From the cell containing the given text, extract its center point as [X, Y] coordinate. 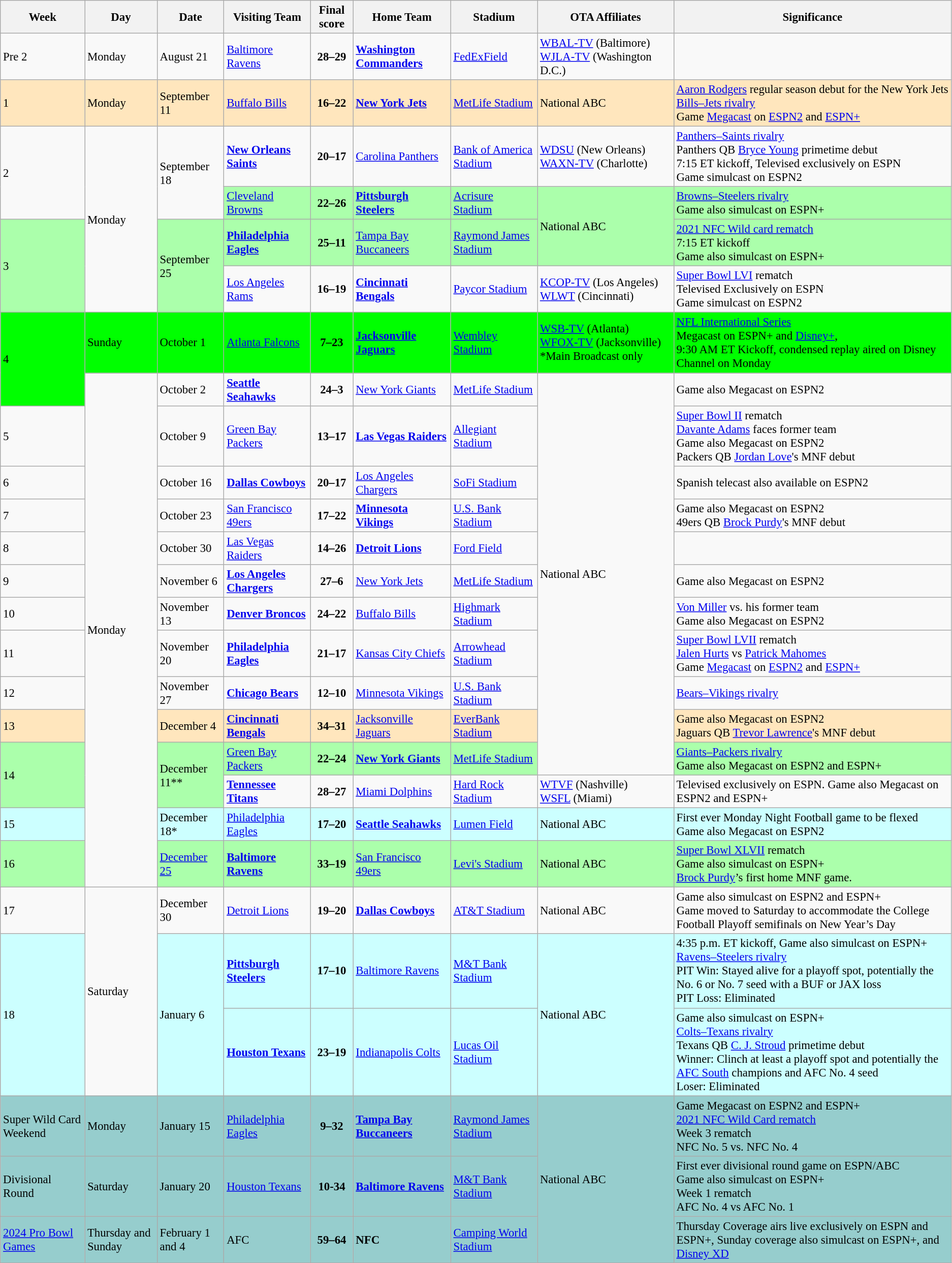
Washington Commanders [402, 57]
KCOP-TV (Los Angeles)WLWT (Cincinnati) [606, 290]
Levi's Stadium [494, 864]
August 21 [191, 57]
December 18* [191, 824]
2 [43, 173]
First ever Monday Night Football game to be flexedGame also Megacast on ESPN2 [812, 824]
10-34 [332, 1186]
WSB-TV (Atlanta)WFOX-TV (Jacksonville) *Main Broadcast only [606, 343]
13 [43, 726]
Bank of America Stadium [494, 157]
25–11 [332, 243]
Day [121, 17]
October 30 [191, 548]
November 27 [191, 693]
14–26 [332, 548]
WDSU (New Orleans)WAXN-TV (Charlotte) [606, 157]
January 15 [191, 1126]
September 25 [191, 266]
Stadium [494, 17]
Game also simulcast on ESPN2 and ESPN+Game moved to Saturday to accommodate the College Football Playoff semifinals on New Year’s Day [812, 911]
September 11 [191, 103]
January 20 [191, 1186]
December 30 [191, 911]
8 [43, 548]
AFC [267, 1240]
Giants–Packers rivalryGame also Megacast on ESPN2 and ESPN+ [812, 759]
Visiting Team [267, 17]
EverBank Stadium [494, 726]
34–31 [332, 726]
Super Bowl LVI rematchTelevised Exclusively on ESPNGame simulcast on ESPN2 [812, 290]
OTA Affiliates [606, 17]
Game also Megacast on ESPN249ers QB Brock Purdy's MNF debut [812, 515]
WTVF (Nashville)WSFL (Miami) [606, 792]
Lucas Oil Stadium [494, 1052]
Final score [332, 17]
13–17 [332, 436]
Ford Field [494, 548]
Allegiant Stadium [494, 436]
16–19 [332, 290]
24–22 [332, 614]
Divisional Round [43, 1186]
Aaron Rodgers regular season debut for the New York JetsBills–Jets rivalryGame Megacast on ESPN2 and ESPN+ [812, 103]
Thursday and Sunday [121, 1240]
Date [191, 17]
NFC [402, 1240]
Thursday Coverage airs live exclusively on ESPN and ESPN+, Sunday coverage also simulcast on ESPN+, and Disney XD [812, 1240]
11 [43, 654]
Camping World Stadium [494, 1240]
17–10 [332, 971]
17–20 [332, 824]
September 18 [191, 173]
AT&T Stadium [494, 911]
December 4 [191, 726]
October 2 [191, 389]
Denver Broncos [267, 614]
Super Bowl XLVII rematchGame also simulcast on ESPN+Brock Purdy’s first home MNF game. [812, 864]
Paycor Stadium [494, 290]
Week [43, 17]
SoFi Stadium [494, 483]
10 [43, 614]
28–29 [332, 57]
Miami Dolphins [402, 792]
Sunday [121, 343]
Game Megacast on ESPN2 and ESPN+2021 NFC Wild Card rematchWeek 3 rematchNFC No. 5 vs. NFC No. 4 [812, 1126]
9–32 [332, 1126]
October 9 [191, 436]
14 [43, 776]
Hard Rock Stadium [494, 792]
1 [43, 103]
Chicago Bears [267, 693]
9 [43, 581]
NFL International Series Megacast on ESPN+ and Disney+,9:30 AM ET Kickoff, condensed replay aired on Disney Channel on Monday [812, 343]
December 25 [191, 864]
November 13 [191, 614]
Super Wild Card Weekend [43, 1126]
12–10 [332, 693]
6 [43, 483]
Home Team [402, 17]
Von Miller vs. his former teamGame also Megacast on ESPN2 [812, 614]
Bears–Vikings rivalry [812, 693]
Arrowhead Stadium [494, 654]
5 [43, 436]
Los Angeles Rams [267, 290]
New Orleans Saints [267, 157]
27–6 [332, 581]
18 [43, 1015]
Kansas City Chiefs [402, 654]
Lumen Field [494, 824]
33–19 [332, 864]
17–22 [332, 515]
Significance [812, 17]
2021 NFC Wild card rematch7:15 ET kickoffGame also simulcast on ESPN+ [812, 243]
3 [43, 266]
15 [43, 824]
Super Bowl II rematchDavante Adams faces former teamGame also Megacast on ESPN2Packers QB Jordan Love's MNF debut [812, 436]
7–23 [332, 343]
Tennessee Titans [267, 792]
Cleveland Browns [267, 203]
7 [43, 515]
February 1 and 4 [191, 1240]
24–3 [332, 389]
January 6 [191, 1015]
FedExField [494, 57]
Televised exclusively on ESPN. Game also Megacast on ESPN2 and ESPN+ [812, 792]
First ever divisional round game on ESPN/ABCGame also simulcast on ESPN+Week 1 rematchAFC No. 4 vs AFC No. 1 [812, 1186]
October 23 [191, 515]
21–17 [332, 654]
Panthers–Saints rivalryPanthers QB Bryce Young primetime debut7:15 ET kickoff, Televised exclusively on ESPNGame simulcast on ESPN2 [812, 157]
Browns–Steelers rivalryGame also simulcast on ESPN+ [812, 203]
Indianapolis Colts [402, 1052]
December 11** [191, 776]
WBAL-TV (Baltimore)WJLA-TV (Washington D.C.) [606, 57]
2024 Pro Bowl Games [43, 1240]
November 20 [191, 654]
28–27 [332, 792]
Pre 2 [43, 57]
Highmark Stadium [494, 614]
19–20 [332, 911]
16 [43, 864]
Spanish telecast also available on ESPN2 [812, 483]
23–19 [332, 1052]
Carolina Panthers [402, 157]
12 [43, 693]
October 16 [191, 483]
October 1 [191, 343]
November 6 [191, 581]
Acrisure Stadium [494, 203]
59–64 [332, 1240]
17 [43, 911]
Atlanta Falcons [267, 343]
Wembley Stadium [494, 343]
22–24 [332, 759]
16–22 [332, 103]
Game also Megacast on ESPN2Jaguars QB Trevor Lawrence's MNF debut [812, 726]
22–26 [332, 203]
4 [43, 359]
Super Bowl LVII rematchJalen Hurts vs Patrick MahomesGame Megacast on ESPN2 and ESPN+ [812, 654]
